Extract the [x, y] coordinate from the center of the cell holding the provided text.  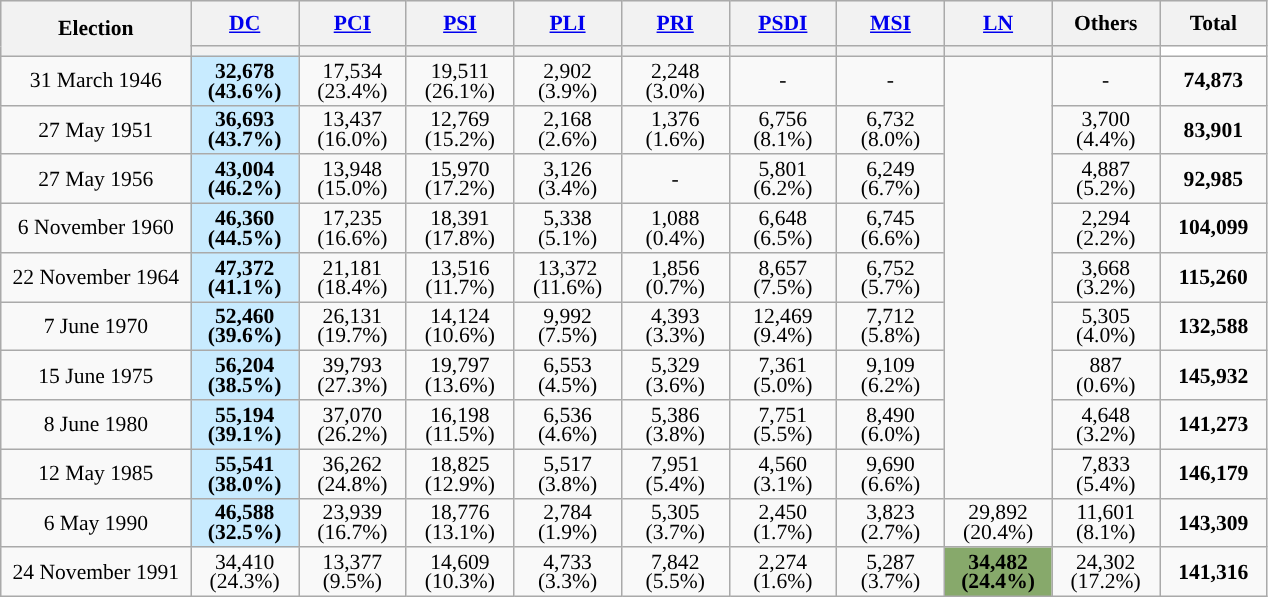
1,088 (0.4%) [675, 228]
PCI [352, 24]
132,588 [1214, 326]
DC [245, 24]
52,460 (39.6%) [245, 326]
5,305 (3.7%) [675, 522]
141,273 [1214, 424]
55,541 (38.0%) [245, 474]
6,553 (4.5%) [568, 376]
5,517 (3.8%) [568, 474]
2,294 (2.2%) [1106, 228]
5,287 (3.7%) [891, 572]
7,751 (5.5%) [783, 424]
7,833 (5.4%) [1106, 474]
14,609 (10.3%) [460, 572]
8,657 (7.5%) [783, 278]
PSI [460, 24]
36,262 (24.8%) [352, 474]
34,410 (24.3%) [245, 572]
18,391 (17.8%) [460, 228]
4,560 (3.1%) [783, 474]
115,260 [1214, 278]
2,168 (2.6%) [568, 130]
16,198 (11.5%) [460, 424]
1,376 (1.6%) [675, 130]
36,693 (43.7%) [245, 130]
6,648 (6.5%) [783, 228]
9,992 (7.5%) [568, 326]
4,393 (3.3%) [675, 326]
145,932 [1214, 376]
5,386 (3.8%) [675, 424]
Total [1214, 24]
24,302 (17.2%) [1106, 572]
21,181 (18.4%) [352, 278]
7,361 (5.0%) [783, 376]
22 November 1964 [96, 278]
4,733 (3.3%) [568, 572]
2,274 (1.6%) [783, 572]
6,752 (5.7%) [891, 278]
5,305 (4.0%) [1106, 326]
27 May 1956 [96, 180]
2,248 (3.0%) [675, 80]
12,469 (9.4%) [783, 326]
Election [96, 28]
13,437 (16.0%) [352, 130]
6,732 (8.0%) [891, 130]
31 March 1946 [96, 80]
6,745 (6.6%) [891, 228]
5,338 (5.1%) [568, 228]
27 May 1951 [96, 130]
46,588 (32.5%) [245, 522]
23,939 (16.7%) [352, 522]
MSI [891, 24]
7 June 1970 [96, 326]
7,951 (5.4%) [675, 474]
47,372 (41.1%) [245, 278]
141,316 [1214, 572]
2,784 (1.9%) [568, 522]
104,099 [1214, 228]
12,769 (15.2%) [460, 130]
4,648 (3.2%) [1106, 424]
3,823 (2.7%) [891, 522]
92,985 [1214, 180]
19,511 (26.1%) [460, 80]
15,970 (17.2%) [460, 180]
55,194 (39.1%) [245, 424]
LN [998, 24]
3,126 (3.4%) [568, 180]
46,360 (44.5%) [245, 228]
13,377(9.5%) [352, 572]
19,797 (13.6%) [460, 376]
2,450 (1.7%) [783, 522]
887 (0.6%) [1106, 376]
17,534 (23.4%) [352, 80]
13,516 (11.7%) [460, 278]
12 May 1985 [96, 474]
11,601 (8.1%) [1106, 522]
13,948 (15.0%) [352, 180]
18,776 (13.1%) [460, 522]
15 June 1975 [96, 376]
6 November 1960 [96, 228]
Others [1106, 24]
18,825 (12.9%) [460, 474]
24 November 1991 [96, 572]
1,856 (0.7%) [675, 278]
8 June 1980 [96, 424]
143,309 [1214, 522]
17,235 (16.6%) [352, 228]
3,668 (3.2%) [1106, 278]
5,329 (3.6%) [675, 376]
6,756 (8.1%) [783, 130]
5,801 (6.2%) [783, 180]
9,109 (6.2%) [891, 376]
2,902 (3.9%) [568, 80]
146,179 [1214, 474]
6,249 (6.7%) [891, 180]
7,712 (5.8%) [891, 326]
32,678 (43.6%) [245, 80]
34,482 (24.4%) [998, 572]
4,887 (5.2%) [1106, 180]
6,536 (4.6%) [568, 424]
9,690 (6.6%) [891, 474]
74,873 [1214, 80]
39,793 (27.3%) [352, 376]
PRI [675, 24]
56,204 (38.5%) [245, 376]
29,892 (20.4%) [998, 522]
PLI [568, 24]
6 May 1990 [96, 522]
14,124 (10.6%) [460, 326]
7,842 (5.5%) [675, 572]
13,372 (11.6%) [568, 278]
26,131 (19.7%) [352, 326]
37,070 (26.2%) [352, 424]
PSDI [783, 24]
43,004 (46.2%) [245, 180]
3,700 (4.4%) [1106, 130]
83,901 [1214, 130]
8,490 (6.0%) [891, 424]
